Capture the cell that displays the provided text and extract its [X, Y] central coordinate. 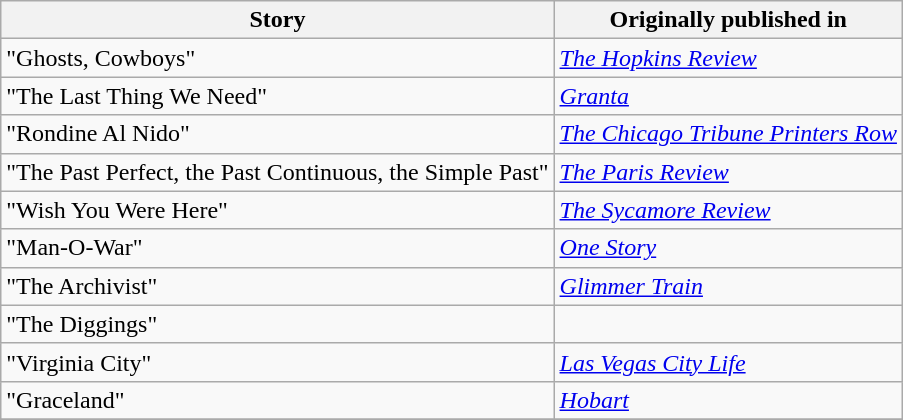
Hobart [728, 400]
"Rondine Al Nido" [278, 134]
Originally published in [728, 20]
The Sycamore Review [728, 210]
"The Last Thing We Need" [278, 96]
"Graceland" [278, 400]
Granta [728, 96]
"Virginia City" [278, 362]
"Ghosts, Cowboys" [278, 58]
"The Diggings" [278, 324]
One Story [728, 248]
The Paris Review [728, 172]
"Man-O-War" [278, 248]
The Chicago Tribune Printers Row [728, 134]
Las Vegas City Life [728, 362]
The Hopkins Review [728, 58]
"The Archivist" [278, 286]
Glimmer Train [728, 286]
"The Past Perfect, the Past Continuous, the Simple Past" [278, 172]
Story [278, 20]
"Wish You Were Here" [278, 210]
